Scan for the cell matching the given text and deliver its (X, Y) coordinate at center. 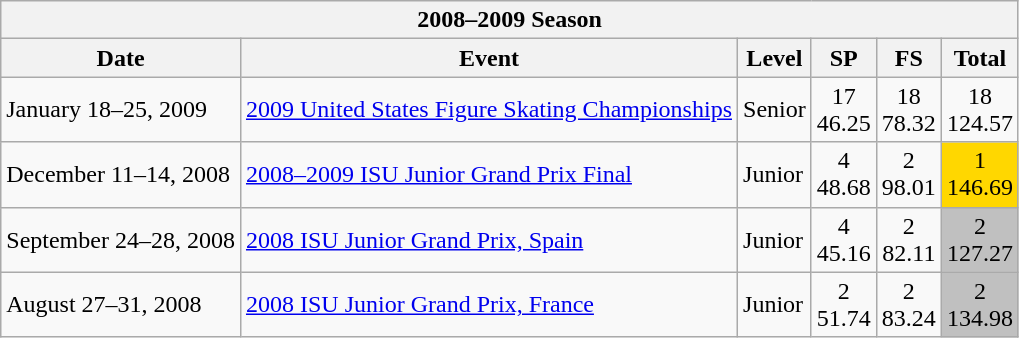
FS (908, 58)
Senior (775, 110)
Event (488, 58)
Total (980, 58)
4 45.16 (844, 240)
4 48.68 (844, 174)
18 124.57 (980, 110)
2 127.27 (980, 240)
2008–2009 ISU Junior Grand Prix Final (488, 174)
September 24–28, 2008 (121, 240)
2 98.01 (908, 174)
17 46.25 (844, 110)
2008–2009 Season (510, 20)
January 18–25, 2009 (121, 110)
2008 ISU Junior Grand Prix, Spain (488, 240)
SP (844, 58)
2008 ISU Junior Grand Prix, France (488, 304)
2 82.11 (908, 240)
2 83.24 (908, 304)
December 11–14, 2008 (121, 174)
1 146.69 (980, 174)
2009 United States Figure Skating Championships (488, 110)
18 78.32 (908, 110)
Date (121, 58)
Level (775, 58)
2 51.74 (844, 304)
2 134.98 (980, 304)
August 27–31, 2008 (121, 304)
